Pinpoint the cell where the given text exists, returning its (X, Y) midpoint coordinate. 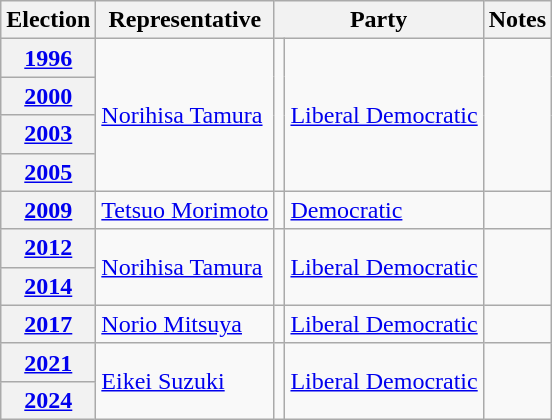
2009 (48, 210)
2003 (48, 134)
Notes (517, 20)
2021 (48, 362)
2000 (48, 96)
2024 (48, 400)
Representative (185, 20)
2014 (48, 286)
Election (48, 20)
2012 (48, 248)
2017 (48, 324)
1996 (48, 58)
Democratic (384, 210)
Party (378, 20)
2005 (48, 172)
Eikei Suzuki (185, 381)
Tetsuo Morimoto (185, 210)
Norio Mitsuya (185, 324)
